Search for the cell housing the specified text and yield its [x, y] center coordinate. 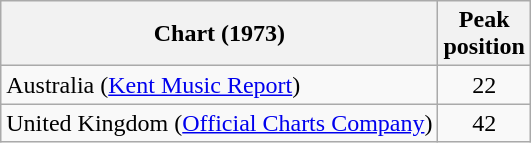
Australia (Kent Music Report) [220, 85]
22 [484, 85]
Peakposition [484, 34]
42 [484, 123]
United Kingdom (Official Charts Company) [220, 123]
Chart (1973) [220, 34]
